Output the [x, y] coordinate of the center of the cell containing the given text.  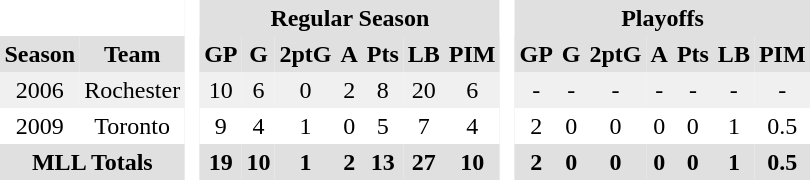
2009 [40, 126]
Regular Season [350, 18]
Team [132, 54]
Season [40, 54]
19 [221, 162]
9 [221, 126]
27 [424, 162]
Rochester [132, 90]
5 [382, 126]
Playoffs [662, 18]
13 [382, 162]
2006 [40, 90]
MLL Totals [92, 162]
Toronto [132, 126]
7 [424, 126]
20 [424, 90]
8 [382, 90]
